Determine the (X, Y) coordinate at the center of the cell enclosing the given text.  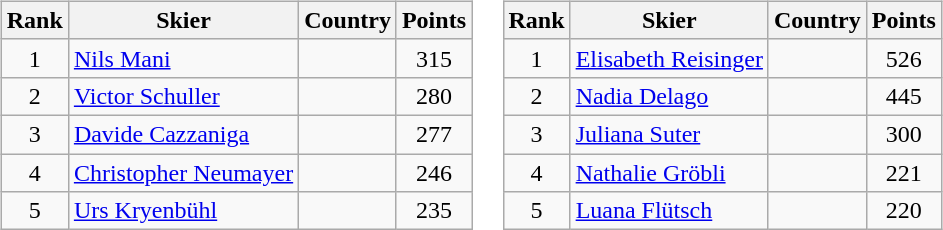
Christopher Neumayer (183, 173)
221 (904, 173)
445 (904, 96)
246 (434, 173)
300 (904, 134)
Nils Mani (183, 58)
526 (904, 58)
Victor Schuller (183, 96)
277 (434, 134)
220 (904, 211)
Juliana Suter (669, 134)
280 (434, 96)
Davide Cazzaniga (183, 134)
315 (434, 58)
Nadia Delago (669, 96)
Luana Flütsch (669, 211)
Elisabeth Reisinger (669, 58)
Urs Kryenbühl (183, 211)
235 (434, 211)
Nathalie Gröbli (669, 173)
